Extract the (x, y) coordinate from the center of the cell holding the provided text.  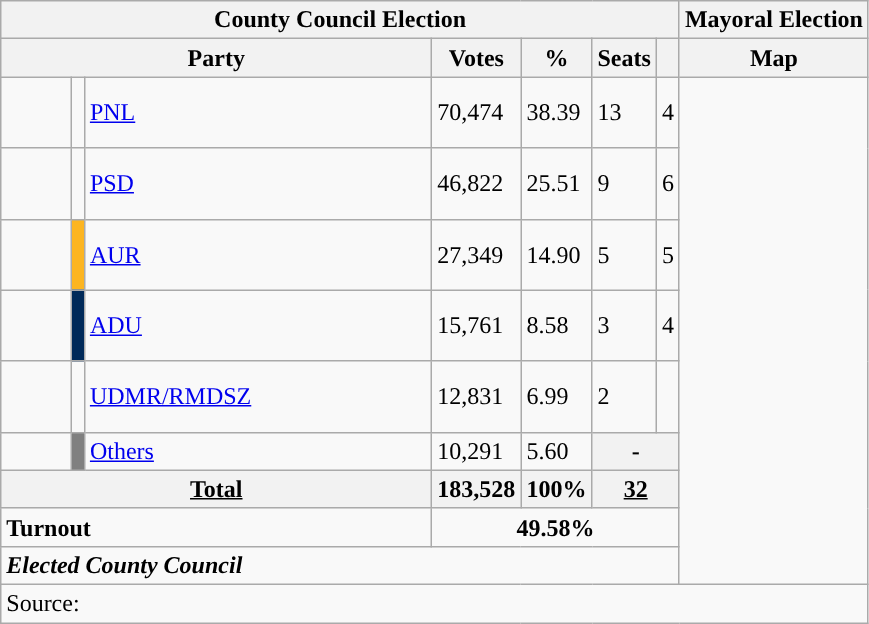
% (556, 58)
Source: (435, 603)
Total (216, 489)
Turnout (216, 527)
25.51 (556, 184)
27,349 (476, 254)
49.58% (556, 527)
5.60 (556, 451)
PNL (258, 112)
32 (636, 489)
15,761 (476, 326)
ADU (258, 326)
County Council Election (340, 20)
38.39 (556, 112)
Elected County Council (340, 565)
70,474 (476, 112)
14.90 (556, 254)
10,291 (476, 451)
Others (258, 451)
Votes (476, 58)
- (636, 451)
Map (774, 58)
AUR (258, 254)
100% (556, 489)
PSD (258, 184)
8.58 (556, 326)
UDMR/RMDSZ (258, 396)
3 (624, 326)
12,831 (476, 396)
Mayoral Election (774, 20)
13 (624, 112)
6 (668, 184)
9 (624, 184)
2 (624, 396)
Party (216, 58)
46,822 (476, 184)
183,528 (476, 489)
Seats (624, 58)
6.99 (556, 396)
